Extract the (X, Y) coordinate from the center of the cell holding the provided text.  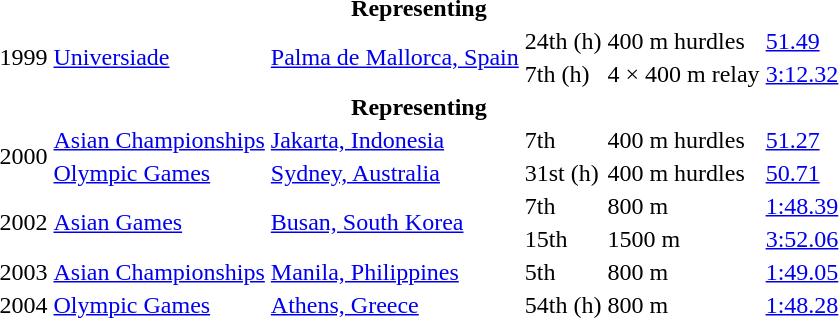
4 × 400 m relay (684, 74)
31st (h) (563, 173)
Busan, South Korea (394, 222)
24th (h) (563, 41)
Olympic Games (159, 173)
5th (563, 272)
Universiade (159, 58)
Palma de Mallorca, Spain (394, 58)
1500 m (684, 239)
Jakarta, Indonesia (394, 140)
Manila, Philippines (394, 272)
15th (563, 239)
Asian Games (159, 222)
Sydney, Australia (394, 173)
7th (h) (563, 74)
